For the text-containing cell, return its midpoint in [x, y] coordinate format. 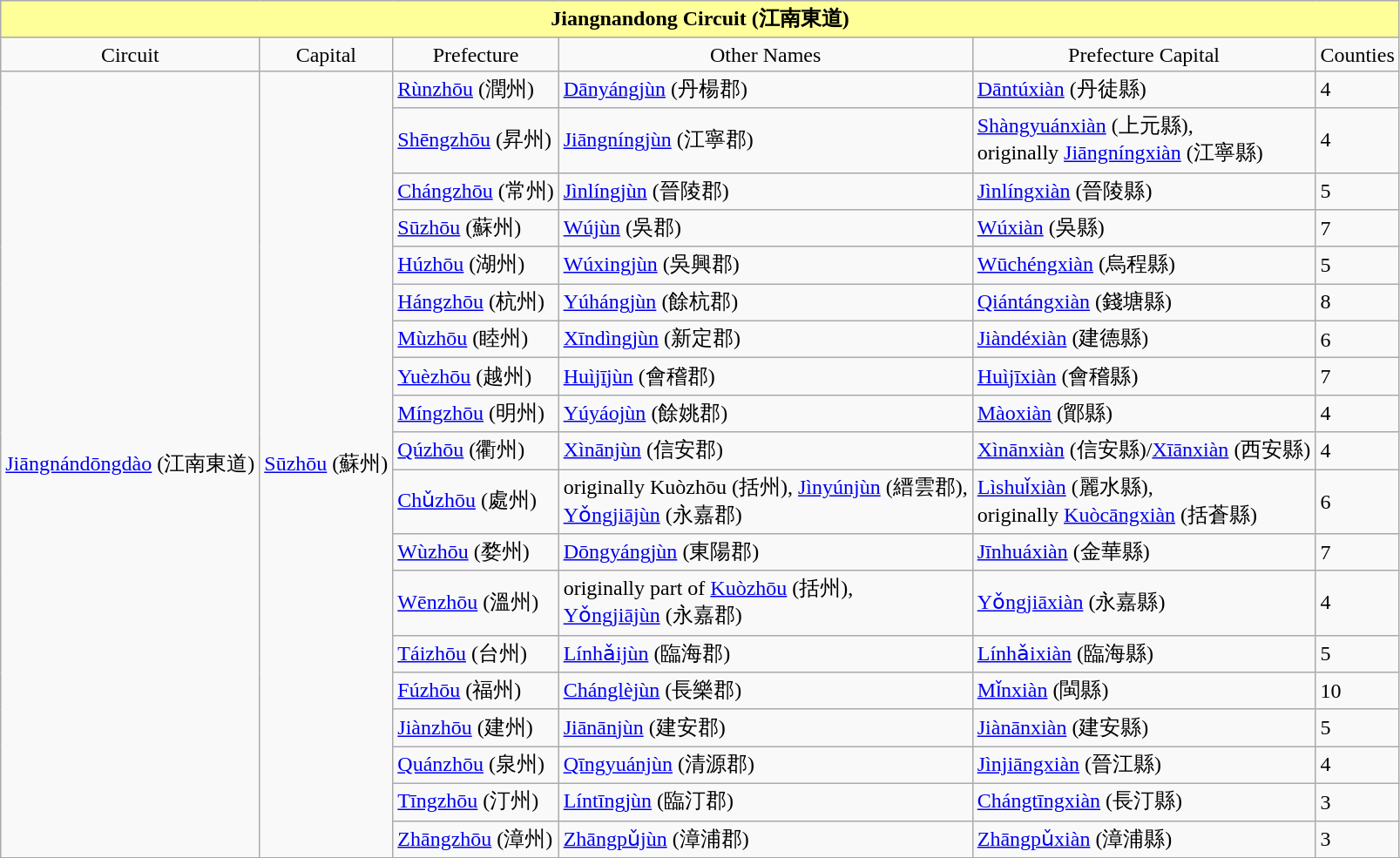
8 [1357, 303]
Chǔzhōu (處州) [476, 501]
Jīnhuáxiàn (金華縣) [1144, 552]
Chánglèjùn (長樂郡) [765, 692]
Lìshuǐxiàn (麗水縣),originally Kuòcāngxiàn (括蒼縣) [1144, 501]
Hángzhōu (杭州) [476, 303]
originally part of Kuòzhōu (括州),Yǒngjiājùn (永嘉郡) [765, 603]
Jiànānxiàn (建安縣) [1144, 728]
Zhāngpǔjùn (漳浦郡) [765, 840]
Jiànzhōu (建州) [476, 728]
Qīngyuánjùn (清源郡) [765, 765]
Huìjīxiàn (會稽縣) [1144, 376]
Jìnlíngxiàn (晉陵縣) [1144, 192]
Yúhángjùn (餘杭郡) [765, 303]
Jiàndéxiàn (建德縣) [1144, 340]
Màoxiàn (鄮縣) [1144, 413]
Prefecture Capital [1144, 54]
Míngzhōu (明州) [476, 413]
Chángzhōu (常州) [476, 192]
Wēnzhōu (溫州) [476, 603]
Shēngzhōu (昇州) [476, 140]
Circuit [131, 54]
Tīngzhōu (汀州) [476, 801]
Xīndìngjùn (新定郡) [765, 340]
Wūchéngxiàn (烏程縣) [1144, 265]
Yuèzhōu (越州) [476, 376]
Wújùn (吳郡) [765, 228]
Huìjījùn (會稽郡) [765, 376]
Mǐnxiàn (閩縣) [1144, 692]
Wúxingjùn (吳興郡) [765, 265]
Capital [326, 54]
Jiāngnándōngdào (江南東道) [131, 463]
Rùnzhōu (潤州) [476, 89]
Mùzhōu (睦州) [476, 340]
Wúxiàn (吳縣) [1144, 228]
Jiānānjùn (建安郡) [765, 728]
Chángtīngxiàn (長汀縣) [1144, 801]
Quánzhōu (泉州) [476, 765]
Zhāngzhōu (漳州) [476, 840]
Other Names [765, 54]
Zhāngpǔxiàn (漳浦縣) [1144, 840]
Yǒngjiāxiàn (永嘉縣) [1144, 603]
Xìnānxiàn (信安縣)/Xīānxiàn (西安縣) [1144, 451]
Dānyángjùn (丹楊郡) [765, 89]
Dōngyángjùn (東陽郡) [765, 552]
Yúyáojùn (餘姚郡) [765, 413]
Prefecture [476, 54]
Shàngyuánxiàn (上元縣),originally Jiāngníngxiàn (江寧縣) [1144, 140]
Jiangnandong Circuit (江南東道) [700, 19]
Jiāngníngjùn (江寧郡) [765, 140]
10 [1357, 692]
Qiántángxiàn (錢塘縣) [1144, 303]
Táizhōu (台州) [476, 653]
Húzhōu (湖州) [476, 265]
Líntīngjùn (臨汀郡) [765, 801]
Línhǎixiàn (臨海縣) [1144, 653]
Jìnlíngjùn (晉陵郡) [765, 192]
Fúzhōu (福州) [476, 692]
Wùzhōu (婺州) [476, 552]
Qúzhōu (衢州) [476, 451]
Counties [1357, 54]
Dāntúxiàn (丹徒縣) [1144, 89]
Línhǎijùn (臨海郡) [765, 653]
Jìnjiāngxiàn (晉江縣) [1144, 765]
Xìnānjùn (信安郡) [765, 451]
originally Kuòzhōu (括州), Jìnyúnjùn (縉雲郡),Yǒngjiājùn (永嘉郡) [765, 501]
